Pinpoint the cell where the given text exists, returning its [x, y] midpoint coordinate. 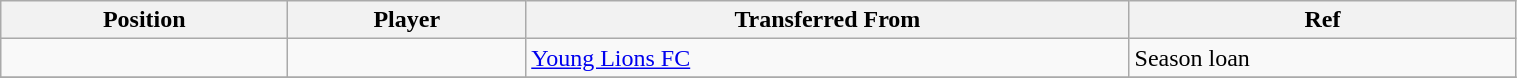
Player [407, 20]
Young Lions FC [828, 58]
Season loan [1322, 58]
Transferred From [828, 20]
Position [144, 20]
Ref [1322, 20]
